Capture the cell that displays the provided text and extract its (X, Y) central coordinate. 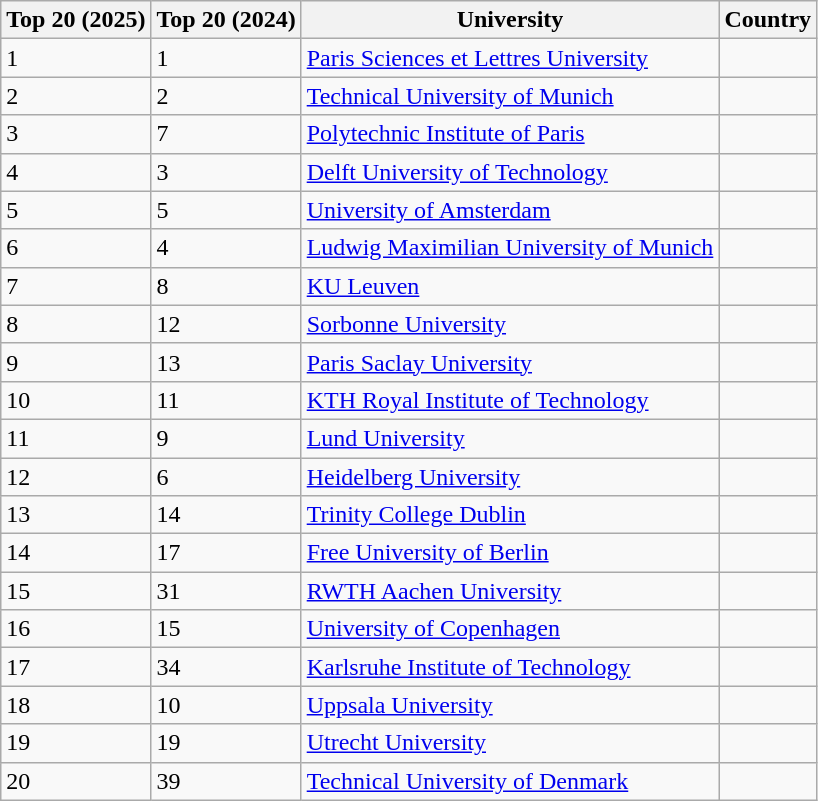
18 (76, 705)
Trinity College Dublin (510, 515)
39 (226, 781)
Paris Saclay University (510, 362)
16 (76, 629)
Free University of Berlin (510, 553)
20 (76, 781)
Delft University of Technology (510, 172)
Sorbonne University (510, 324)
Polytechnic Institute of Paris (510, 134)
34 (226, 667)
Utrecht University (510, 743)
Uppsala University (510, 705)
Country (768, 20)
Karlsruhe Institute of Technology (510, 667)
Top 20 (2025) (76, 20)
KU Leuven (510, 286)
University of Amsterdam (510, 210)
31 (226, 591)
Ludwig Maximilian University of Munich (510, 248)
RWTH Aachen University (510, 591)
KTH Royal Institute of Technology (510, 400)
University of Copenhagen (510, 629)
Technical University of Denmark (510, 781)
University (510, 20)
Technical University of Munich (510, 96)
Lund University (510, 438)
Paris Sciences et Lettres University (510, 58)
Top 20 (2024) (226, 20)
Heidelberg University (510, 477)
